Find where the given text appears and provide that cell's center as [x, y] coordinate. 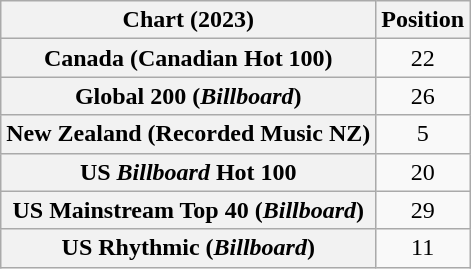
New Zealand (Recorded Music NZ) [188, 134]
5 [423, 134]
US Billboard Hot 100 [188, 172]
Global 200 (Billboard) [188, 96]
Canada (Canadian Hot 100) [188, 58]
20 [423, 172]
Position [423, 20]
29 [423, 210]
22 [423, 58]
Chart (2023) [188, 20]
US Rhythmic (Billboard) [188, 248]
26 [423, 96]
US Mainstream Top 40 (Billboard) [188, 210]
11 [423, 248]
